Pinpoint the cell where the given text exists, returning its [X, Y] midpoint coordinate. 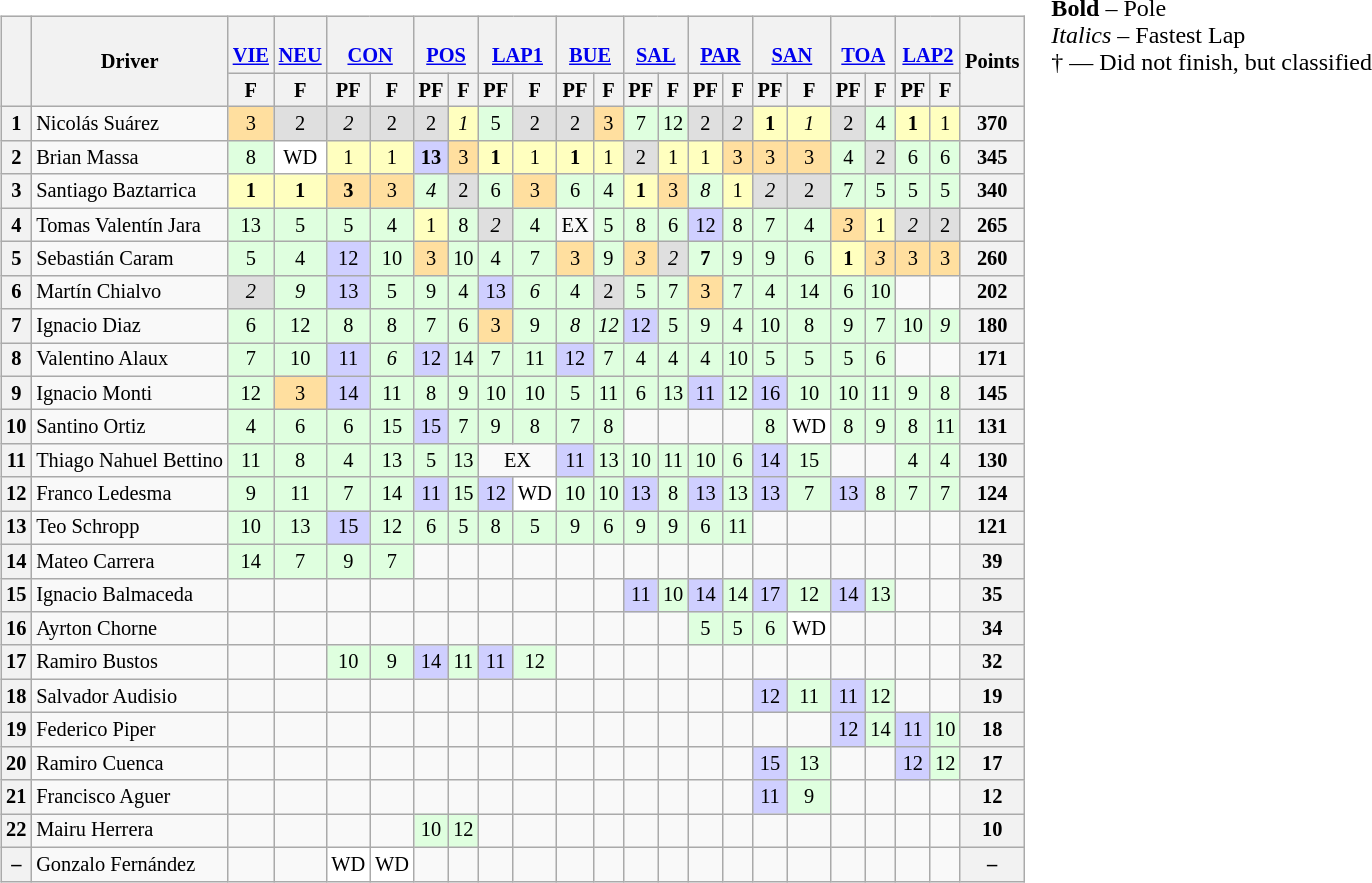
VIE [251, 45]
Ignacio Diaz [130, 326]
Points [992, 62]
POS [446, 45]
370 [992, 124]
130 [992, 461]
Ignacio Balmaceda [130, 595]
39 [992, 561]
Thiago Nahuel Bettino [130, 461]
Santino Ortiz [130, 427]
Ramiro Cuenca [130, 763]
Nicolás Suárez [130, 124]
Martín Chialvo [130, 292]
TOA [864, 45]
Federico Piper [130, 730]
22 [16, 831]
145 [992, 393]
Gonzalo Fernández [130, 864]
Driver [130, 62]
180 [992, 326]
BUE [590, 45]
LAP2 [928, 45]
124 [992, 494]
SAL [656, 45]
Sebastián Caram [130, 259]
202 [992, 292]
32 [992, 662]
Ramiro Bustos [130, 662]
Salvador Audisio [130, 696]
LAP1 [517, 45]
Ignacio Monti [130, 393]
Valentino Alaux [130, 360]
131 [992, 427]
340 [992, 191]
21 [16, 797]
Ayrton Chorne [130, 629]
Mairu Herrera [130, 831]
PAR [720, 45]
Mateo Carrera [130, 561]
NEU [300, 45]
35 [992, 595]
Tomas Valentín Jara [130, 225]
Brian Massa [130, 158]
SAN [792, 45]
Franco Ledesma [130, 494]
Santiago Baztarrica [130, 191]
345 [992, 158]
Teo Schropp [130, 528]
121 [992, 528]
Francisco Aguer [130, 797]
260 [992, 259]
34 [992, 629]
20 [16, 763]
171 [992, 360]
CON [370, 45]
265 [992, 225]
